Identify which cell holds the provided text, then report its [X, Y] central coordinate. 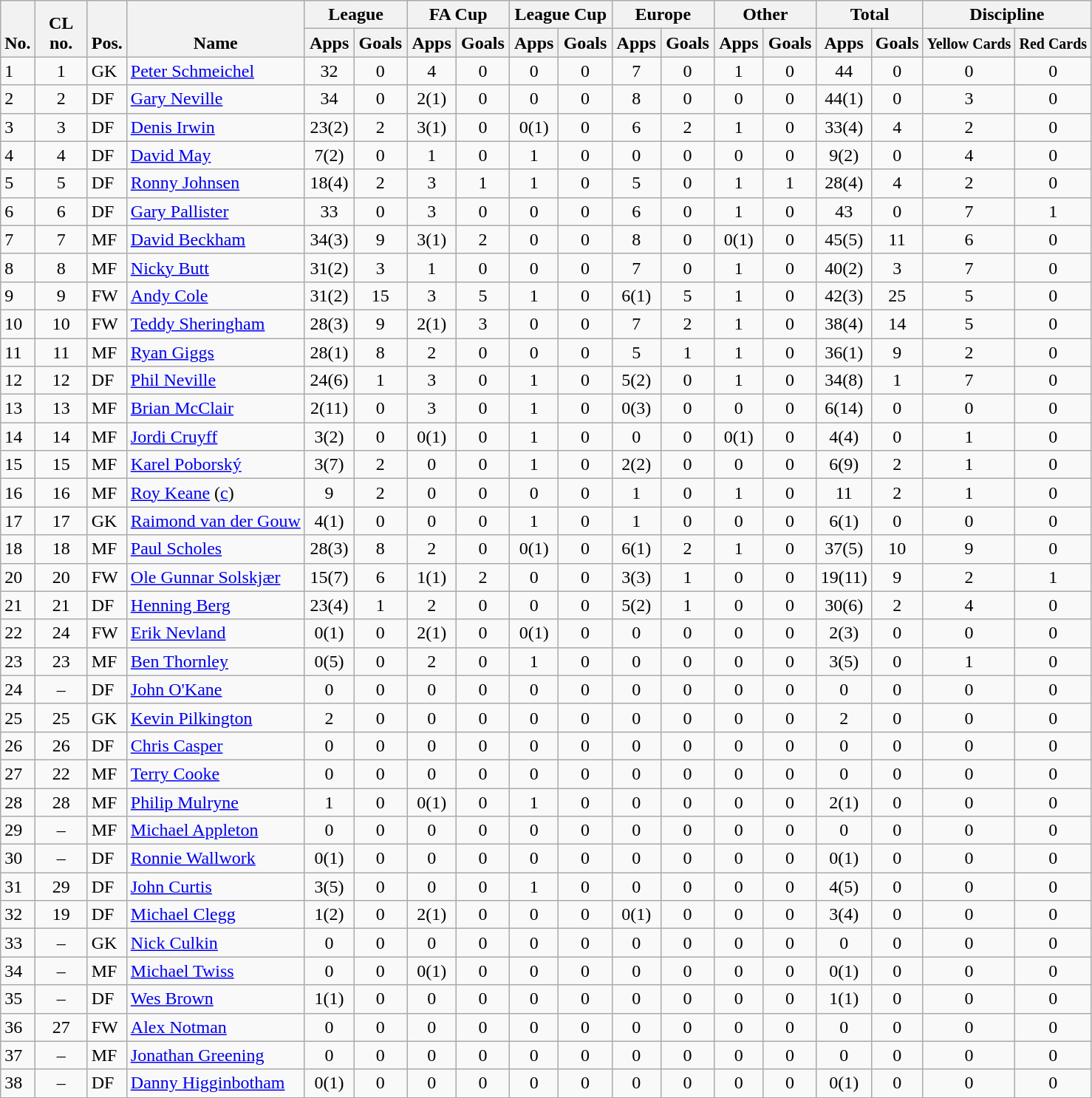
Pos. [106, 29]
Michael Clegg [216, 915]
Terry Cooke [216, 774]
Chris Casper [216, 746]
40(2) [844, 267]
Henning Berg [216, 605]
3(3) [637, 577]
Gary Pallister [216, 211]
36 [18, 1027]
John Curtis [216, 887]
Ole Gunnar Solskjær [216, 577]
23(4) [330, 605]
Discipline [1007, 15]
Roy Keane (c) [216, 493]
44 [844, 71]
18(4) [330, 183]
33(4) [844, 127]
Yellow Cards [969, 43]
League Cup [560, 15]
Ben Thornley [216, 661]
2(2) [637, 465]
36(1) [844, 352]
3(2) [330, 437]
1(2) [330, 915]
38 [18, 1083]
Paul Scholes [216, 549]
44(1) [844, 99]
15(7) [330, 577]
Denis Irwin [216, 127]
Danny Higginbotham [216, 1083]
Brian McClair [216, 409]
Ronnie Wallwork [216, 859]
John O'Kane [216, 689]
19 [61, 915]
28(4) [844, 183]
0(5) [330, 661]
Karel Poborský [216, 465]
38(4) [844, 324]
Peter Schmeichel [216, 71]
Raimond van der Gouw [216, 521]
37(5) [844, 549]
30 [18, 859]
Red Cards [1054, 43]
Gary Neville [216, 99]
6(14) [844, 409]
League [356, 15]
Ronny Johnsen [216, 183]
David Beckham [216, 239]
24(6) [330, 381]
19(11) [844, 577]
Alex Notman [216, 1027]
Wes Brown [216, 999]
7(2) [330, 155]
0(3) [637, 409]
Name [216, 29]
3(4) [844, 915]
23(2) [330, 127]
2(11) [330, 409]
Teddy Sheringham [216, 324]
31 [18, 887]
Philip Mulryne [216, 802]
37 [18, 1055]
42(3) [844, 296]
28(1) [330, 352]
2(3) [844, 633]
Ryan Giggs [216, 352]
Nick Culkin [216, 943]
4(4) [844, 437]
4(5) [844, 887]
3(7) [330, 465]
FA Cup [458, 15]
Nicky Butt [216, 267]
Kevin Pilkington [216, 717]
Michael Twiss [216, 971]
6(9) [844, 465]
34(3) [330, 239]
Michael Appleton [216, 831]
Jonathan Greening [216, 1055]
43 [844, 211]
45(5) [844, 239]
No. [18, 29]
David May [216, 155]
Andy Cole [216, 296]
Europe [663, 15]
Phil Neville [216, 381]
34(8) [844, 381]
4(1) [330, 521]
CL no. [61, 29]
35 [18, 999]
Jordi Cruyff [216, 437]
Total [870, 15]
Other [765, 15]
30(6) [844, 605]
9(2) [844, 155]
Erik Nevland [216, 633]
